Identify which cell holds the provided text, then report its [X, Y] central coordinate. 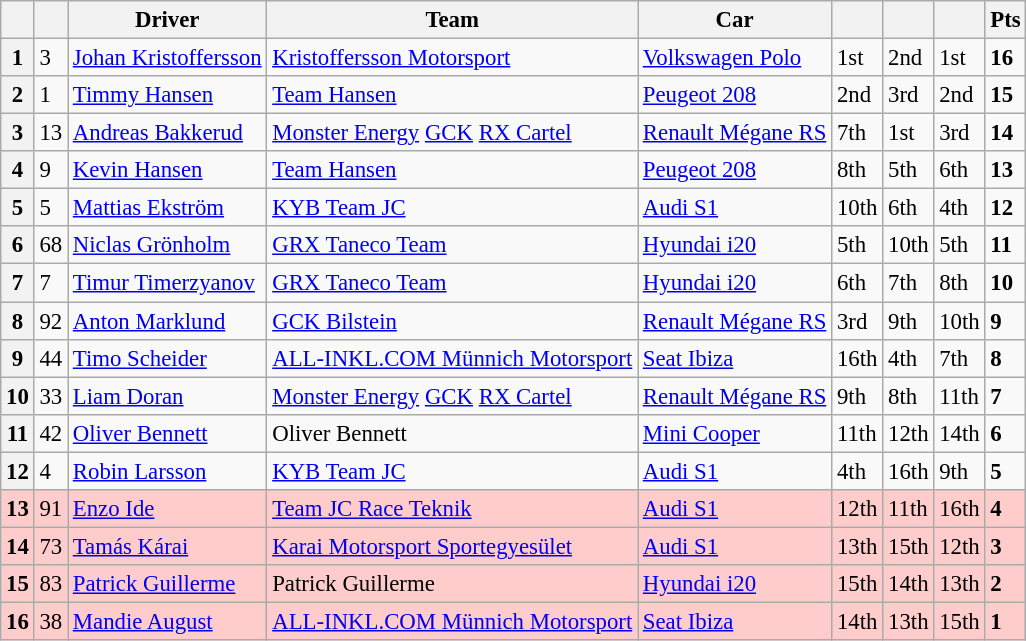
Volkswagen Polo [735, 58]
Kristoffersson Motorsport [452, 58]
Niclas Grönholm [168, 245]
Team JC Race Teknik [452, 509]
Driver [168, 20]
42 [50, 433]
Mini Cooper [735, 433]
83 [50, 584]
GCK Bilstein [452, 321]
Timmy Hansen [168, 95]
Liam Doran [168, 396]
44 [50, 358]
Enzo Ide [168, 509]
Pts [1006, 20]
33 [50, 396]
73 [50, 546]
92 [50, 321]
38 [50, 621]
Mandie August [168, 621]
Team [452, 20]
Kevin Hansen [168, 170]
Tamás Kárai [168, 546]
Timur Timerzyanov [168, 283]
Anton Marklund [168, 321]
Johan Kristoffersson [168, 58]
91 [50, 509]
Robin Larsson [168, 471]
Timo Scheider [168, 358]
Mattias Ekström [168, 208]
Andreas Bakkerud [168, 133]
Car [735, 20]
Karai Motorsport Sportegyesület [452, 546]
68 [50, 245]
